Search for the cell housing the specified text and yield its [X, Y] center coordinate. 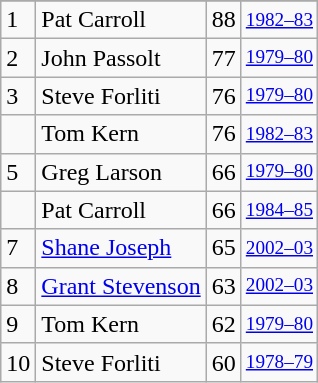
3 [18, 96]
Greg Larson [121, 172]
62 [224, 324]
77 [224, 58]
5 [18, 172]
1984–85 [279, 210]
9 [18, 324]
10 [18, 362]
7 [18, 248]
1978–79 [279, 362]
1 [18, 20]
60 [224, 362]
John Passolt [121, 58]
88 [224, 20]
63 [224, 286]
2 [18, 58]
Shane Joseph [121, 248]
8 [18, 286]
65 [224, 248]
Grant Stevenson [121, 286]
